For the text-containing cell, return its midpoint in [X, Y] coordinate format. 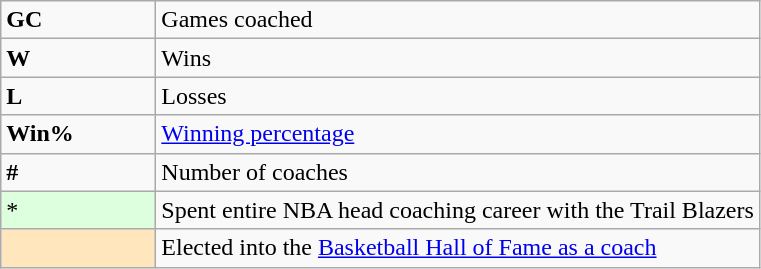
Spent entire NBA head coaching career with the Trail Blazers [458, 210]
Losses [458, 96]
# [78, 172]
Winning percentage [458, 134]
Wins [458, 58]
W [78, 58]
L [78, 96]
Number of coaches [458, 172]
GC [78, 20]
Win% [78, 134]
* [78, 210]
Games coached [458, 20]
Elected into the Basketball Hall of Fame as a coach [458, 248]
